Search for the cell housing the specified text and yield its (x, y) center coordinate. 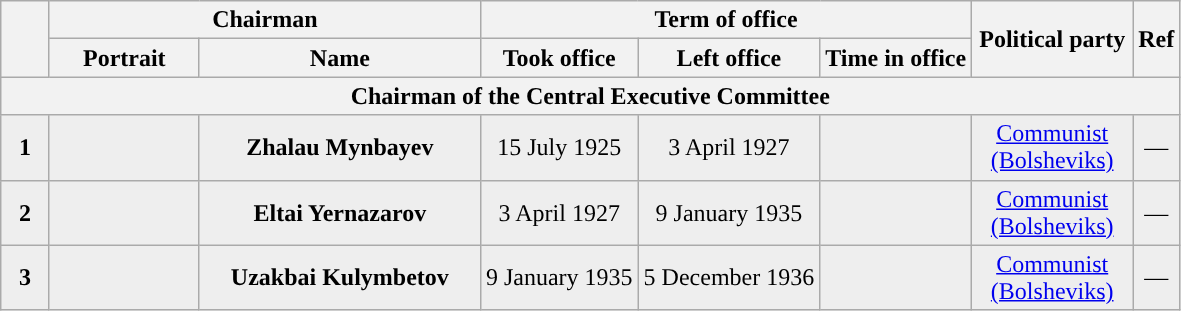
Portrait (124, 58)
Zhalau Mynbayev (340, 148)
Eltai Yernazarov (340, 212)
Name (340, 58)
Term of office (726, 20)
Time in office (896, 58)
Uzakbai Kulymbetov (340, 278)
Left office (729, 58)
Political party (1052, 39)
1 (26, 148)
Ref (1156, 39)
5 December 1936 (729, 278)
Took office (559, 58)
3 (26, 278)
Chairman of the Central Executive Committee (590, 96)
15 July 1925 (559, 148)
2 (26, 212)
Chairman (264, 20)
